Return (X, Y) of the center of cell containing provided text 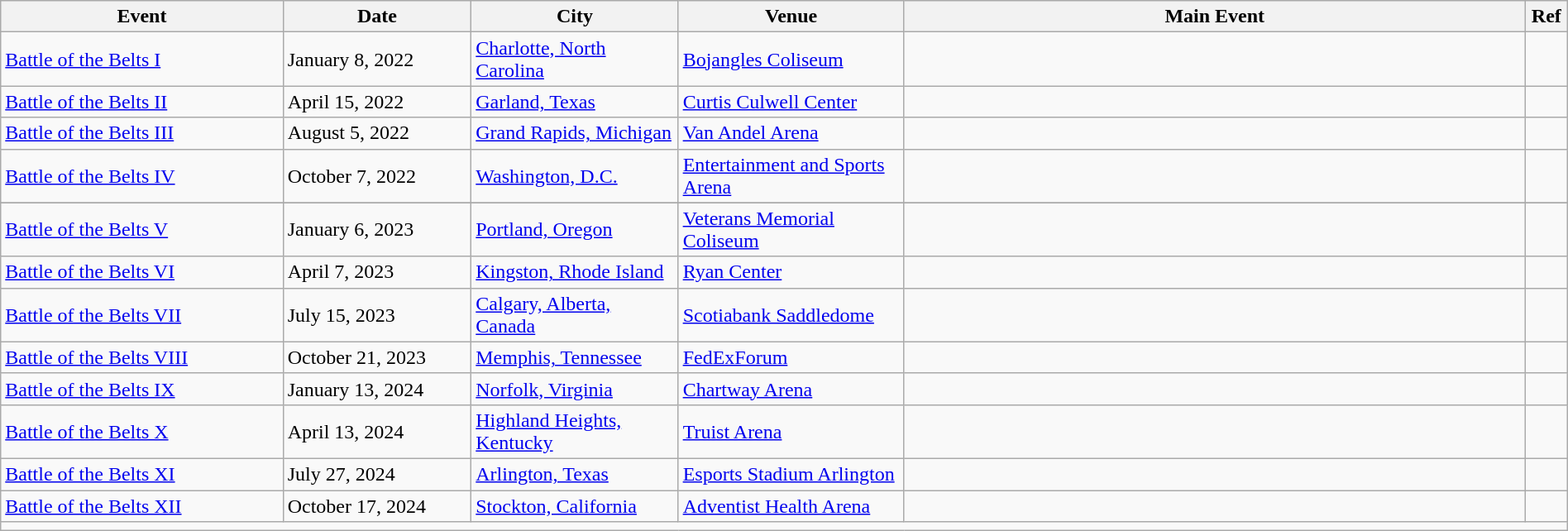
Memphis, Tennessee (575, 357)
City (575, 17)
Arlington, Texas (575, 474)
January 6, 2023 (377, 230)
October 17, 2024 (377, 505)
July 15, 2023 (377, 314)
Esports Stadium Arlington (791, 474)
October 7, 2022 (377, 175)
Kingston, Rhode Island (575, 272)
Battle of the Belts IX (142, 389)
Adventist Health Arena (791, 505)
Bojangles Coliseum (791, 60)
April 7, 2023 (377, 272)
Highland Heights, Kentucky (575, 432)
Veterans Memorial Coliseum (791, 230)
July 27, 2024 (377, 474)
Ryan Center (791, 272)
January 8, 2022 (377, 60)
Curtis Culwell Center (791, 102)
Portland, Oregon (575, 230)
Charlotte, North Carolina (575, 60)
Norfolk, Virginia (575, 389)
Stockton, California (575, 505)
Calgary, Alberta, Canada (575, 314)
Battle of the Belts VII (142, 314)
FedExForum (791, 357)
Battle of the Belts VIII (142, 357)
Main Event (1214, 17)
Date (377, 17)
Washington, D.C. (575, 175)
Battle of the Belts V (142, 230)
Battle of the Belts VI (142, 272)
Battle of the Belts XII (142, 505)
Van Andel Arena (791, 133)
Ref (1546, 17)
October 21, 2023 (377, 357)
Event (142, 17)
Battle of the Belts III (142, 133)
Scotiabank Saddledome (791, 314)
Entertainment and Sports Arena (791, 175)
January 13, 2024 (377, 389)
Battle of the Belts IV (142, 175)
Chartway Arena (791, 389)
Venue (791, 17)
Battle of the Belts II (142, 102)
August 5, 2022 (377, 133)
Battle of the Belts XI (142, 474)
Battle of the Belts X (142, 432)
Truist Arena (791, 432)
Battle of the Belts I (142, 60)
Garland, Texas (575, 102)
April 13, 2024 (377, 432)
April 15, 2022 (377, 102)
Grand Rapids, Michigan (575, 133)
